Output the [x, y] coordinate of the center of the cell containing the given text.  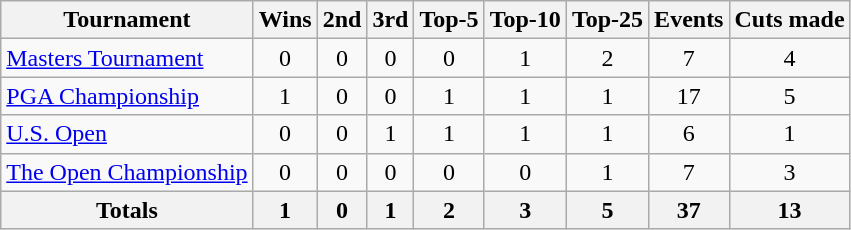
Top-25 [607, 20]
Totals [127, 210]
37 [689, 210]
4 [790, 58]
13 [790, 210]
Top-5 [449, 20]
2nd [342, 20]
Cuts made [790, 20]
Events [689, 20]
PGA Championship [127, 96]
3rd [390, 20]
Wins [285, 20]
Top-10 [525, 20]
6 [689, 134]
Masters Tournament [127, 58]
Tournament [127, 20]
17 [689, 96]
The Open Championship [127, 172]
U.S. Open [127, 134]
